Identify which cell holds the provided text, then report its [X, Y] central coordinate. 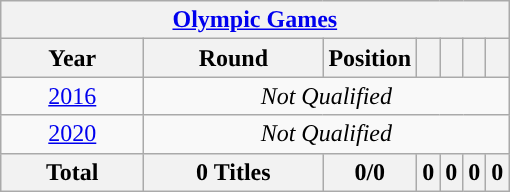
Total [72, 172]
0 Titles [234, 172]
Year [72, 58]
0/0 [370, 172]
Position [370, 58]
2016 [72, 96]
2020 [72, 134]
Olympic Games [255, 20]
Round [234, 58]
